Return the [x, y] coordinate for the center point of the cell that contains the specified text.  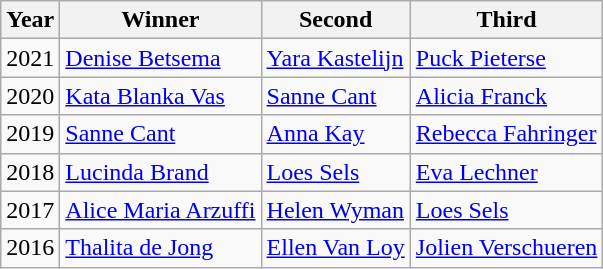
Alice Maria Arzuffi [160, 210]
Lucinda Brand [160, 172]
2016 [30, 248]
Rebecca Fahringer [506, 134]
Jolien Verschueren [506, 248]
2019 [30, 134]
Anna Kay [336, 134]
Kata Blanka Vas [160, 96]
Helen Wyman [336, 210]
2018 [30, 172]
Third [506, 20]
Denise Betsema [160, 58]
Puck Pieterse [506, 58]
Thalita de Jong [160, 248]
Eva Lechner [506, 172]
Year [30, 20]
Alicia Franck [506, 96]
Yara Kastelijn [336, 58]
Ellen Van Loy [336, 248]
Winner [160, 20]
2017 [30, 210]
Second [336, 20]
2021 [30, 58]
2020 [30, 96]
